Provide the (x, y) coordinate of the cell's center where the given text is located.  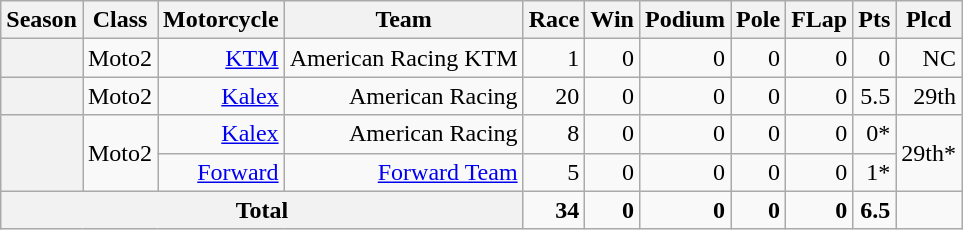
Pts (874, 20)
FLap (820, 20)
Motorcycle (222, 20)
NC (929, 58)
Plcd (929, 20)
0* (874, 134)
Season (42, 20)
Race (554, 20)
Total (262, 210)
Podium (684, 20)
Pole (758, 20)
6.5 (874, 210)
29th (929, 96)
8 (554, 134)
Team (404, 20)
29th* (929, 153)
Forward Team (404, 172)
1 (554, 58)
5.5 (874, 96)
34 (554, 210)
5 (554, 172)
Win (612, 20)
20 (554, 96)
Class (120, 20)
Forward (222, 172)
American Racing KTM (404, 58)
1* (874, 172)
KTM (222, 58)
